Identify which cell holds the provided text, then report its (X, Y) central coordinate. 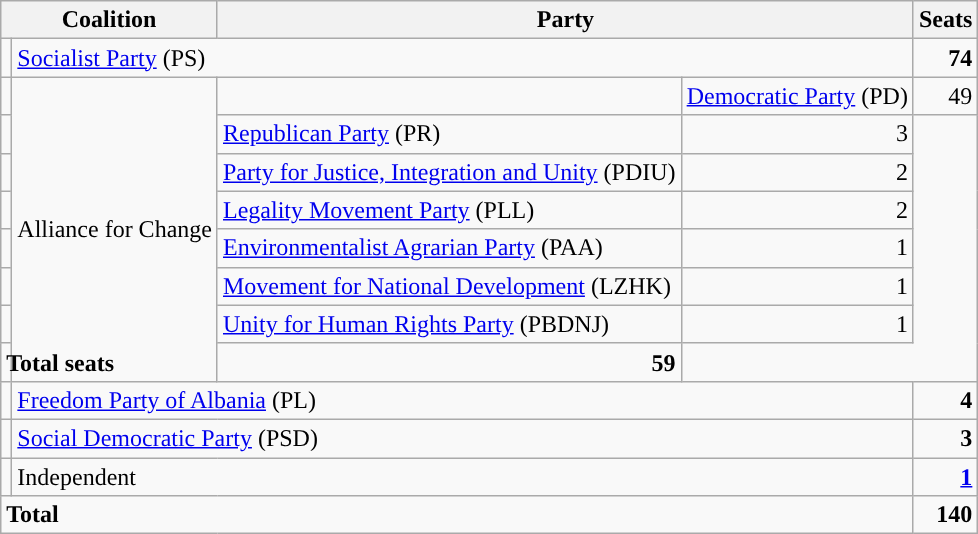
Democratic Party (PD) (797, 96)
Party (565, 20)
4 (945, 400)
Seats (945, 20)
Party for Justice, Integration and Unity (PDIU) (449, 172)
Environmentalist Agrarian Party (PAA) (449, 248)
Republican Party (PR) (449, 134)
Freedom Party of Albania (PL) (463, 400)
Socialist Party (PS) (463, 58)
59 (449, 362)
49 (945, 96)
Total (458, 515)
Legality Movement Party (PLL) (449, 210)
Total seats (110, 362)
Movement for National Development (LZHK) (449, 286)
Social Democratic Party (PSD) (463, 438)
Unity for Human Rights Party (PBDNJ) (449, 324)
Alliance for Change (115, 229)
140 (945, 515)
74 (945, 58)
Coalition (110, 20)
Independent (463, 477)
